Scan for the cell matching the given text and deliver its (X, Y) coordinate at center. 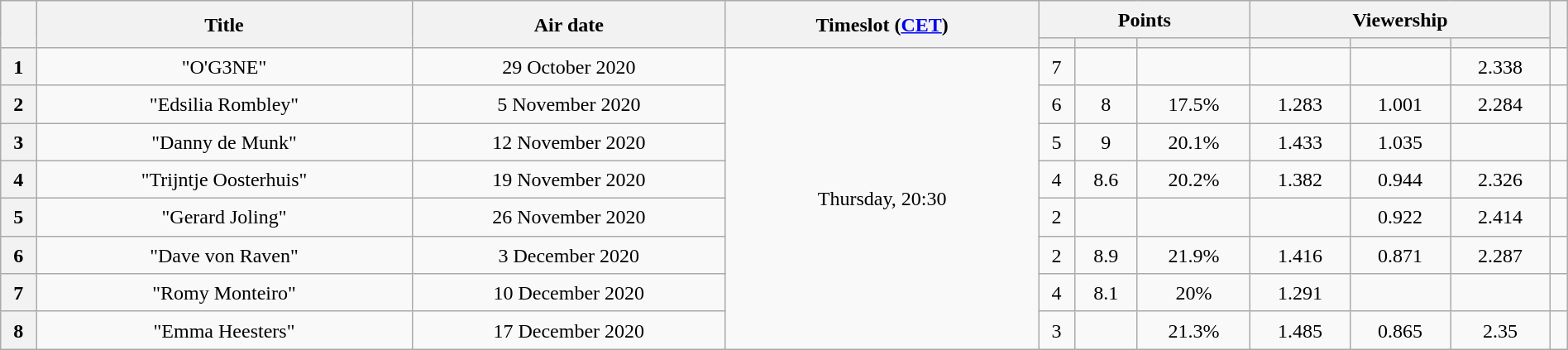
1 (18, 66)
"Trijntje Oosterhuis" (225, 180)
20.1% (1193, 141)
2.35 (1500, 330)
0.922 (1399, 218)
17 December 2020 (569, 330)
1.291 (1300, 293)
20% (1193, 293)
17.5% (1193, 104)
"Gerard Joling" (225, 218)
1.001 (1399, 104)
1.485 (1300, 330)
Thursday, 20:30 (882, 198)
"Romy Monteiro" (225, 293)
19 November 2020 (569, 180)
0.865 (1399, 330)
9 (1106, 141)
1.382 (1300, 180)
1.433 (1300, 141)
12 November 2020 (569, 141)
2.338 (1500, 66)
2.414 (1500, 218)
0.944 (1399, 180)
2.326 (1500, 180)
21.3% (1193, 330)
5 November 2020 (569, 104)
"O'G3NE" (225, 66)
Points (1145, 20)
8.1 (1106, 293)
20.2% (1193, 180)
8.9 (1106, 255)
"Edsilia Rombley" (225, 104)
"Dave von Raven" (225, 255)
0.871 (1399, 255)
26 November 2020 (569, 218)
Air date (569, 25)
Viewership (1399, 20)
8.6 (1106, 180)
Timeslot (CET) (882, 25)
Title (225, 25)
2.284 (1500, 104)
21.9% (1193, 255)
2.287 (1500, 255)
1.035 (1399, 141)
10 December 2020 (569, 293)
"Danny de Munk" (225, 141)
29 October 2020 (569, 66)
"Emma Heesters" (225, 330)
1.416 (1300, 255)
3 December 2020 (569, 255)
1.283 (1300, 104)
